Extract the (x, y) coordinate from the center of the cell holding the provided text.  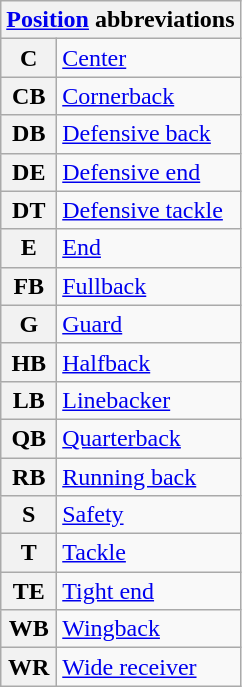
Linebacker (148, 400)
Center (148, 58)
DE (29, 172)
DT (29, 210)
RB (29, 477)
Defensive back (148, 134)
CB (29, 96)
Wingback (148, 629)
DB (29, 134)
Safety (148, 515)
Wide receiver (148, 667)
E (29, 248)
Tackle (148, 553)
T (29, 553)
Guard (148, 324)
Halfback (148, 362)
S (29, 515)
WB (29, 629)
Position abbreviations (120, 20)
Cornerback (148, 96)
QB (29, 438)
TE (29, 591)
WR (29, 667)
Running back (148, 477)
Quarterback (148, 438)
LB (29, 400)
Tight end (148, 591)
End (148, 248)
G (29, 324)
FB (29, 286)
Defensive tackle (148, 210)
Fullback (148, 286)
Defensive end (148, 172)
C (29, 58)
HB (29, 362)
